Provide the [x, y] coordinate of the cell's center where the given text is located.  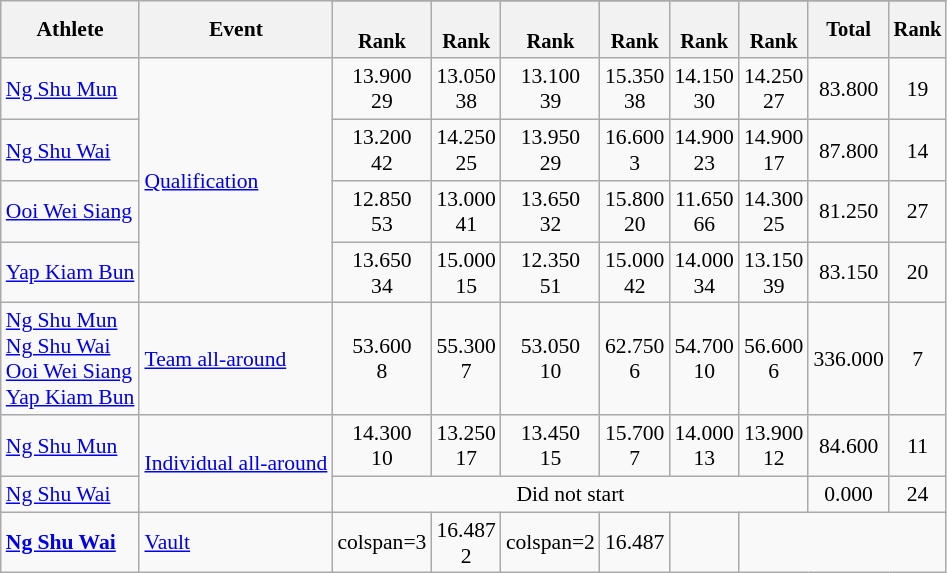
19 [918, 90]
16.487 [634, 542]
13.65034 [382, 272]
13.95029 [550, 150]
13.90012 [774, 446]
14.00034 [704, 272]
84.600 [848, 446]
81.250 [848, 212]
54.70010 [704, 359]
Yap Kiam Bun [70, 272]
53.6008 [382, 359]
87.800 [848, 150]
Ng Shu MunNg Shu WaiOoi Wei SiangYap Kiam Bun [70, 359]
13.05038 [466, 90]
13.90029 [382, 90]
13.65032 [550, 212]
62.7506 [634, 359]
12.85053 [382, 212]
15.00015 [466, 272]
14 [918, 150]
27 [918, 212]
13.20042 [382, 150]
16.6003 [634, 150]
12.35051 [550, 272]
55.3007 [466, 359]
11 [918, 446]
13.45015 [550, 446]
14.30025 [774, 212]
336.000 [848, 359]
15.00042 [634, 272]
Athlete [70, 30]
14.15030 [704, 90]
colspan=2 [550, 542]
13.10039 [550, 90]
53.05010 [550, 359]
14.00013 [704, 446]
15.80020 [634, 212]
Qualification [236, 181]
0.000 [848, 495]
13.25017 [466, 446]
Individual all-around [236, 464]
11.65066 [704, 212]
Vault [236, 542]
14.25025 [466, 150]
13.00041 [466, 212]
20 [918, 272]
Did not start [570, 495]
colspan=3 [382, 542]
14.30010 [382, 446]
14.90017 [774, 150]
Team all-around [236, 359]
14.90023 [704, 150]
24 [918, 495]
83.150 [848, 272]
15.35038 [634, 90]
Ooi Wei Siang [70, 212]
Event [236, 30]
Total [848, 30]
56.6006 [774, 359]
14.25027 [774, 90]
16.4872 [466, 542]
13.15039 [774, 272]
83.800 [848, 90]
15.7007 [634, 446]
7 [918, 359]
